Return [X, Y] of the center of cell containing provided text 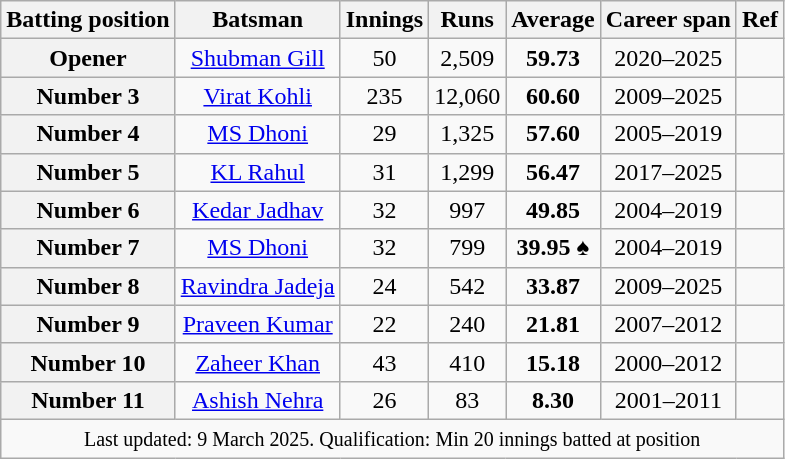
2005–2019 [668, 134]
Kedar Jadhav [258, 210]
Last updated: 9 March 2025. Qualification: Min 20 innings batted at position [392, 438]
Virat Kohli [258, 96]
8.30 [554, 400]
1,299 [468, 172]
1,325 [468, 134]
24 [384, 286]
2001–2011 [668, 400]
Shubman Gill [258, 58]
Number 9 [88, 324]
60.60 [554, 96]
997 [468, 210]
Number 7 [88, 248]
12,060 [468, 96]
Number 10 [88, 362]
29 [384, 134]
33.87 [554, 286]
Batting position [88, 20]
57.60 [554, 134]
Number 8 [88, 286]
Number 4 [88, 134]
49.85 [554, 210]
31 [384, 172]
Batsman [258, 20]
799 [468, 248]
Ref [760, 20]
Praveen Kumar [258, 324]
240 [468, 324]
2007–2012 [668, 324]
2,509 [468, 58]
Zaheer Khan [258, 362]
21.81 [554, 324]
542 [468, 286]
Number 6 [88, 210]
2020–2025 [668, 58]
KL Rahul [258, 172]
Number 11 [88, 400]
2017–2025 [668, 172]
56.47 [554, 172]
Ravindra Jadeja [258, 286]
2000–2012 [668, 362]
59.73 [554, 58]
235 [384, 96]
Ashish Nehra [258, 400]
Average [554, 20]
26 [384, 400]
43 [384, 362]
Opener [88, 58]
410 [468, 362]
Career span [668, 20]
22 [384, 324]
Number 3 [88, 96]
Number 5 [88, 172]
39.95 ♠ [554, 248]
Innings [384, 20]
83 [468, 400]
15.18 [554, 362]
50 [384, 58]
Runs [468, 20]
